Output the (x, y) coordinate of the center of the cell containing the given text.  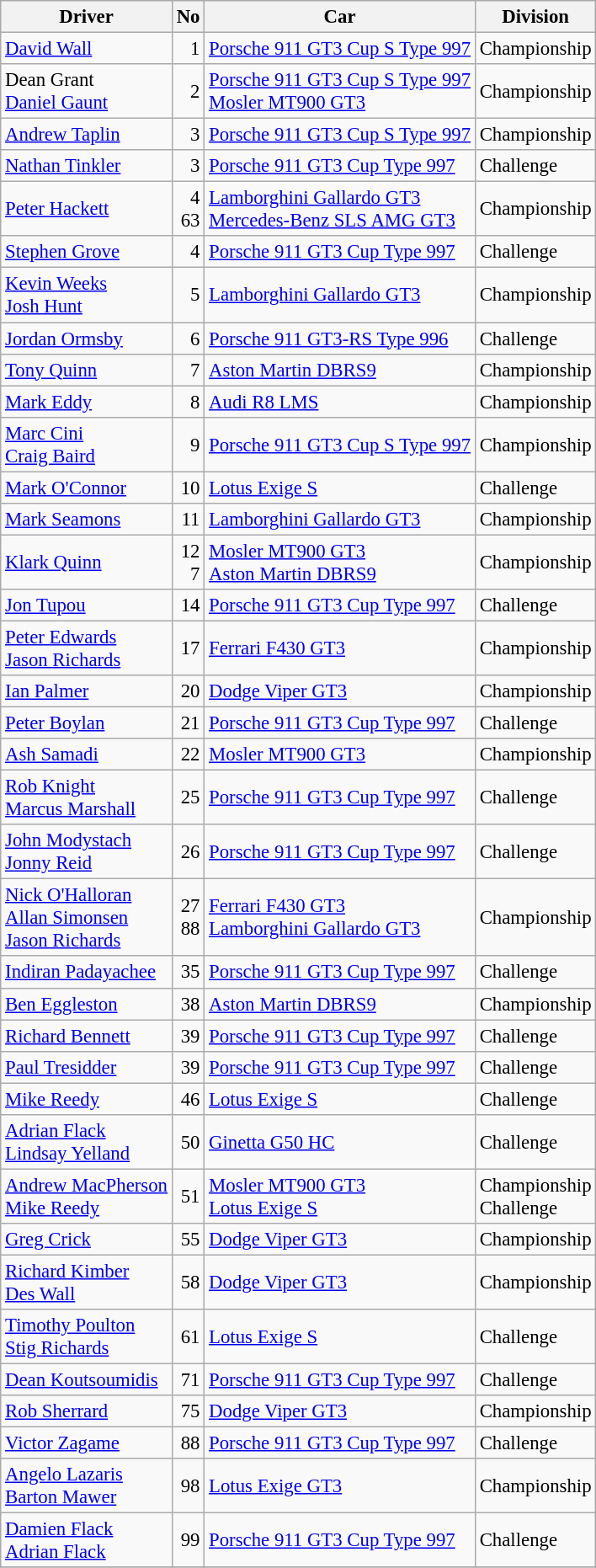
22 (188, 755)
Jordan Ormsby (87, 339)
8 (188, 402)
Mosler MT900 GT3 Aston Martin DBRS9 (340, 563)
4 (188, 252)
Timothy Poulton Stig Richards (87, 1337)
John Modystach Jonny Reid (87, 852)
25 (188, 798)
71 (188, 1380)
1 (188, 49)
Andrew MacPherson Mike Reedy (87, 1196)
5 (188, 295)
4 63 (188, 209)
Car (340, 17)
Dean Grant Daniel Gaunt (87, 91)
14 (188, 605)
Richard Kimber Des Wall (87, 1282)
Peter Edwards Jason Richards (87, 648)
Mark Seamons (87, 520)
Tony Quinn (87, 370)
6 (188, 339)
Rob Sherrard (87, 1411)
Ginetta G50 HC (340, 1142)
58 (188, 1282)
Nathan Tinkler (87, 166)
Division (535, 17)
Lamborghini Gallardo GT3 Mercedes-Benz SLS AMG GT3 (340, 209)
Damien Flack Adrian Flack (87, 1541)
Kevin Weeks Josh Hunt (87, 295)
9 (188, 445)
Mosler MT900 GT3Lotus Exige S (340, 1196)
Ferrari F430 GT3 Lamborghini Gallardo GT3 (340, 918)
Rob Knight Marcus Marshall (87, 798)
Greg Crick (87, 1240)
75 (188, 1411)
Nick O'Halloran Allan Simonsen Jason Richards (87, 918)
Indiran Padayachee (87, 973)
38 (188, 1004)
Dean Koutsoumidis (87, 1380)
Stephen Grove (87, 252)
26 (188, 852)
David Wall (87, 49)
17 (188, 648)
Ferrari F430 GT3 (340, 648)
Ash Samadi (87, 755)
Victor Zagame (87, 1443)
20 (188, 691)
ChampionshipChallenge (535, 1196)
11 (188, 520)
7 (188, 370)
Peter Hackett (87, 209)
51 (188, 1196)
2 (188, 91)
Angelo Lazaris Barton Mawer (87, 1485)
50 (188, 1142)
21 (188, 723)
98 (188, 1485)
Klark Quinn (87, 563)
61 (188, 1337)
Porsche 911 GT3-RS Type 996 (340, 339)
Mark O'Connor (87, 488)
No (188, 17)
12 7 (188, 563)
Ben Eggleston (87, 1004)
27 88 (188, 918)
Mark Eddy (87, 402)
Jon Tupou (87, 605)
Adrian Flack Lindsay Yelland (87, 1142)
Paul Tresidder (87, 1067)
Richard Bennett (87, 1036)
Andrew Taplin (87, 135)
Mike Reedy (87, 1099)
55 (188, 1240)
Driver (87, 17)
35 (188, 973)
99 (188, 1541)
Marc Cini Craig Baird (87, 445)
88 (188, 1443)
10 (188, 488)
Audi R8 LMS (340, 402)
Peter Boylan (87, 723)
Lotus Exige GT3 (340, 1485)
46 (188, 1099)
Ian Palmer (87, 691)
Mosler MT900 GT3 (340, 755)
Porsche 911 GT3 Cup S Type 997 Mosler MT900 GT3 (340, 91)
